Determine the [X, Y] coordinate at the center of the cell enclosing the given text.  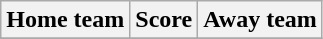
Home team [66, 20]
Away team [260, 20]
Score [164, 20]
